Identify which cell holds the provided text, then report its (x, y) central coordinate. 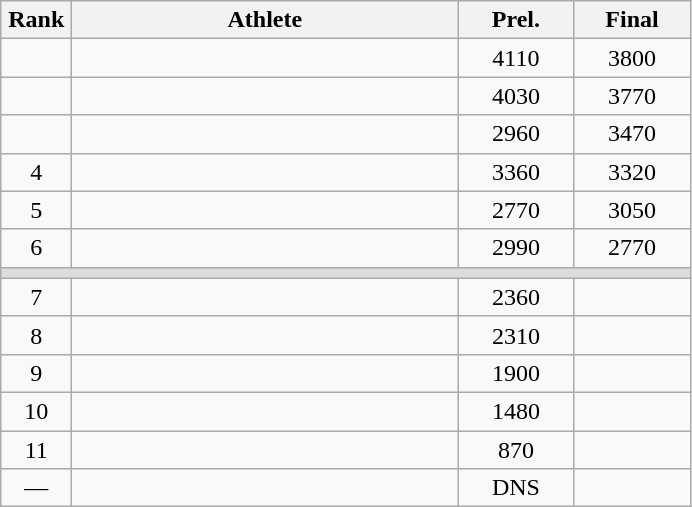
Final (632, 20)
4110 (516, 58)
3800 (632, 58)
2990 (516, 248)
3050 (632, 210)
870 (516, 449)
3470 (632, 134)
1480 (516, 411)
10 (36, 411)
11 (36, 449)
1900 (516, 373)
DNS (516, 488)
3360 (516, 172)
Prel. (516, 20)
3770 (632, 96)
6 (36, 248)
Rank (36, 20)
2960 (516, 134)
2360 (516, 297)
8 (36, 335)
Athlete (265, 20)
2310 (516, 335)
5 (36, 210)
4 (36, 172)
3320 (632, 172)
7 (36, 297)
— (36, 488)
4030 (516, 96)
9 (36, 373)
